From the cell containing the given text, extract its center point as [x, y] coordinate. 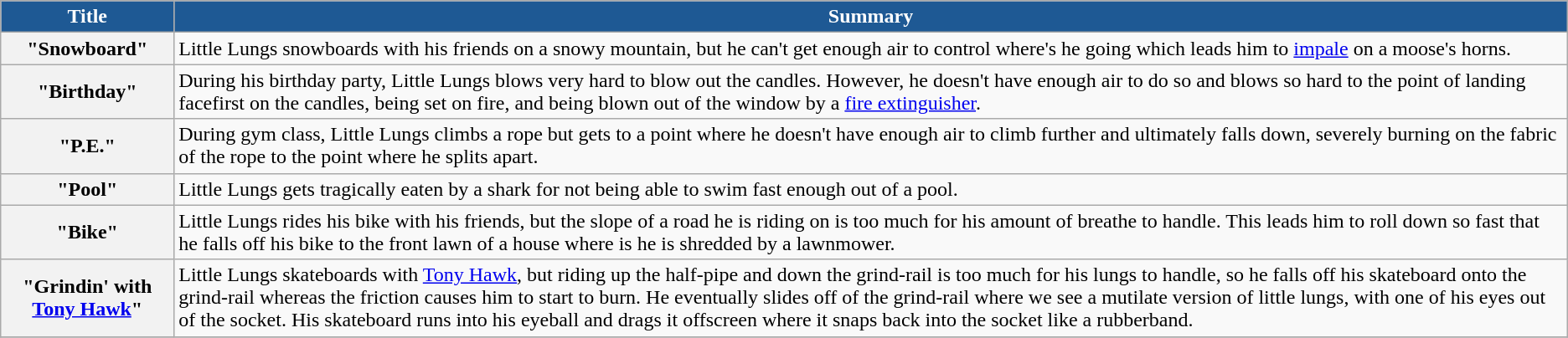
"Pool" [87, 189]
Summary [871, 17]
"Bike" [87, 233]
Little Lungs gets tragically eaten by a shark for not being able to swim fast enough out of a pool. [871, 189]
"Grindin' with Tony Hawk" [87, 298]
Title [87, 17]
"P.E." [87, 146]
"Snowboard" [87, 49]
"Birthday" [87, 92]
